Extract the (X, Y) coordinate from the center of the cell holding the provided text.  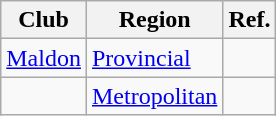
Metropolitan (154, 96)
Club (44, 20)
Provincial (154, 58)
Region (154, 20)
Ref. (250, 20)
Maldon (44, 58)
